Scan for the cell matching the given text and deliver its (X, Y) coordinate at center. 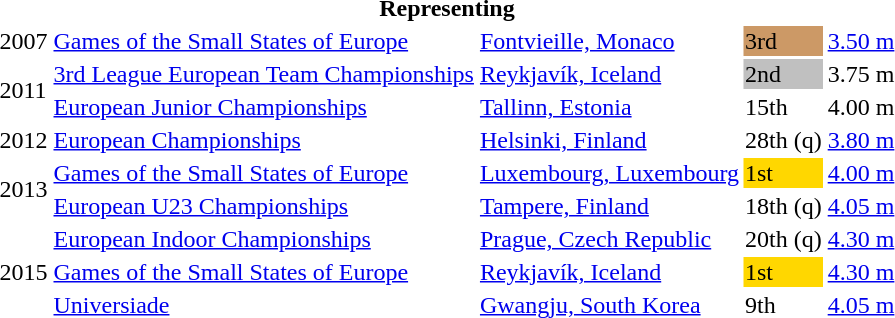
18th (q) (784, 206)
3rd League European Team Championships (264, 74)
15th (784, 107)
Prague, Czech Republic (609, 239)
European Junior Championships (264, 107)
European Championships (264, 140)
3rd (784, 41)
Tampere, Finland (609, 206)
European U23 Championships (264, 206)
Fontvieille, Monaco (609, 41)
2nd (784, 74)
Luxembourg, Luxembourg (609, 173)
20th (q) (784, 239)
European Indoor Championships (264, 239)
28th (q) (784, 140)
Helsinki, Finland (609, 140)
Tallinn, Estonia (609, 107)
